From the cell containing the given text, extract its center point as (x, y) coordinate. 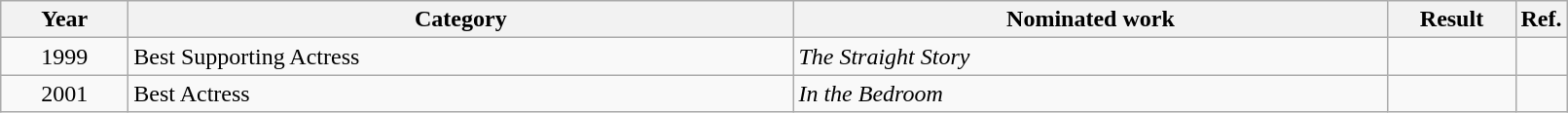
Best Supporting Actress (461, 56)
Ref. (1542, 19)
Nominated work (1090, 19)
The Straight Story (1090, 56)
In the Bedroom (1090, 94)
Result (1452, 19)
1999 (64, 56)
2001 (64, 94)
Category (461, 19)
Year (64, 19)
Best Actress (461, 94)
